Search for the cell housing the specified text and yield its (x, y) center coordinate. 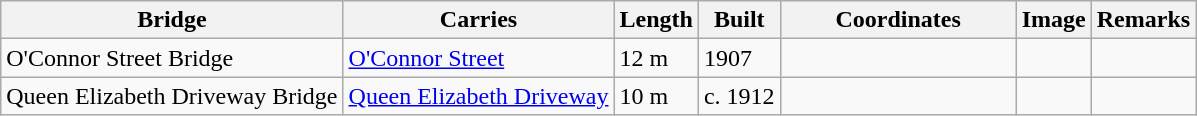
c. 1912 (739, 96)
O'Connor Street Bridge (172, 58)
O'Connor Street (478, 58)
12 m (656, 58)
Remarks (1143, 20)
Image (1054, 20)
Built (739, 20)
Coordinates (898, 20)
1907 (739, 58)
Queen Elizabeth Driveway Bridge (172, 96)
Bridge (172, 20)
Length (656, 20)
Queen Elizabeth Driveway (478, 96)
10 m (656, 96)
Carries (478, 20)
